For the text-containing cell, return its midpoint in (x, y) coordinate format. 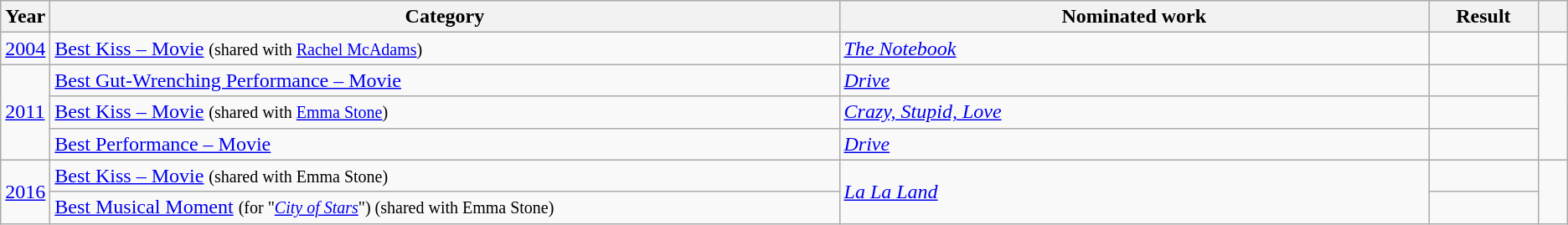
Nominated work (1134, 17)
Best Gut-Wrenching Performance – Movie (445, 80)
2004 (25, 49)
2011 (25, 112)
Best Musical Moment (for "City of Stars") (shared with Emma Stone) (445, 207)
La La Land (1134, 192)
Best Kiss – Movie (shared with Rachel McAdams) (445, 49)
Crazy, Stupid, Love (1134, 112)
2016 (25, 192)
Category (445, 17)
The Notebook (1134, 49)
Year (25, 17)
Best Performance – Movie (445, 144)
Result (1484, 17)
